For the text-containing cell, return its midpoint in (x, y) coordinate format. 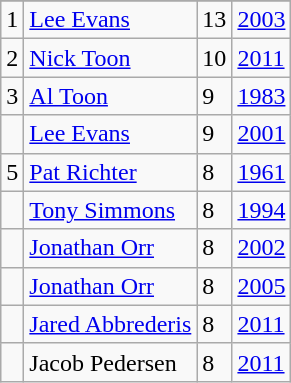
Pat Richter (110, 172)
2002 (262, 248)
Jacob Pedersen (110, 362)
Al Toon (110, 96)
Jared Abbrederis (110, 324)
2 (12, 58)
3 (12, 96)
2003 (262, 20)
2005 (262, 286)
1 (12, 20)
5 (12, 172)
2001 (262, 134)
13 (214, 20)
1961 (262, 172)
10 (214, 58)
1994 (262, 210)
Nick Toon (110, 58)
Tony Simmons (110, 210)
1983 (262, 96)
